Capture the cell that displays the provided text and extract its (X, Y) central coordinate. 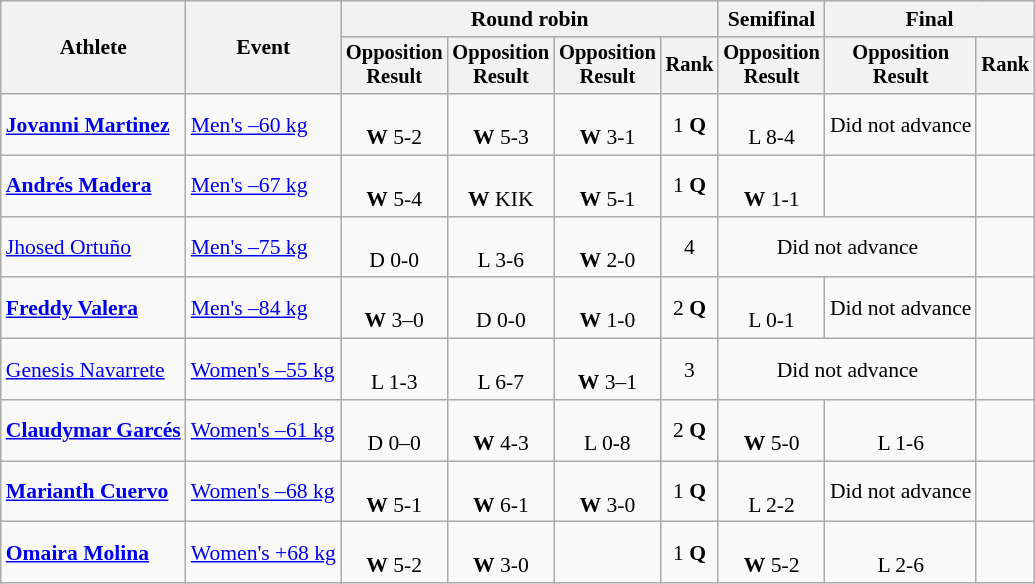
Event (264, 48)
Final (930, 19)
Women's +68 kg (264, 552)
W 1-1 (772, 186)
W 3–1 (608, 370)
L 1-3 (394, 370)
L 2-6 (901, 552)
L 0-1 (772, 308)
Jhosed Ortuño (94, 248)
Genesis Navarrete (94, 370)
L 2-2 (772, 492)
W 5-3 (502, 124)
L 8-4 (772, 124)
Round robin (530, 19)
W 5-4 (394, 186)
Men's –67 kg (264, 186)
W 1-0 (608, 308)
Freddy Valera (94, 308)
Athlete (94, 48)
W 6-1 (502, 492)
Women's –55 kg (264, 370)
Men's –84 kg (264, 308)
L 3-6 (502, 248)
W KIK (502, 186)
L 0-8 (608, 430)
Men's –75 kg (264, 248)
L 1-6 (901, 430)
Women's –61 kg (264, 430)
Claudymar Garcés (94, 430)
3 (690, 370)
D 0–0 (394, 430)
W 3–0 (394, 308)
W 5-0 (772, 430)
Women's –68 kg (264, 492)
W 3-1 (608, 124)
Men's –60 kg (264, 124)
Jovanni Martinez (94, 124)
Semifinal (772, 19)
4 (690, 248)
W 4-3 (502, 430)
Omaira Molina (94, 552)
W 2-0 (608, 248)
L 6-7 (502, 370)
Marianth Cuervo (94, 492)
Andrés Madera (94, 186)
